For the text-containing cell, return its midpoint in (x, y) coordinate format. 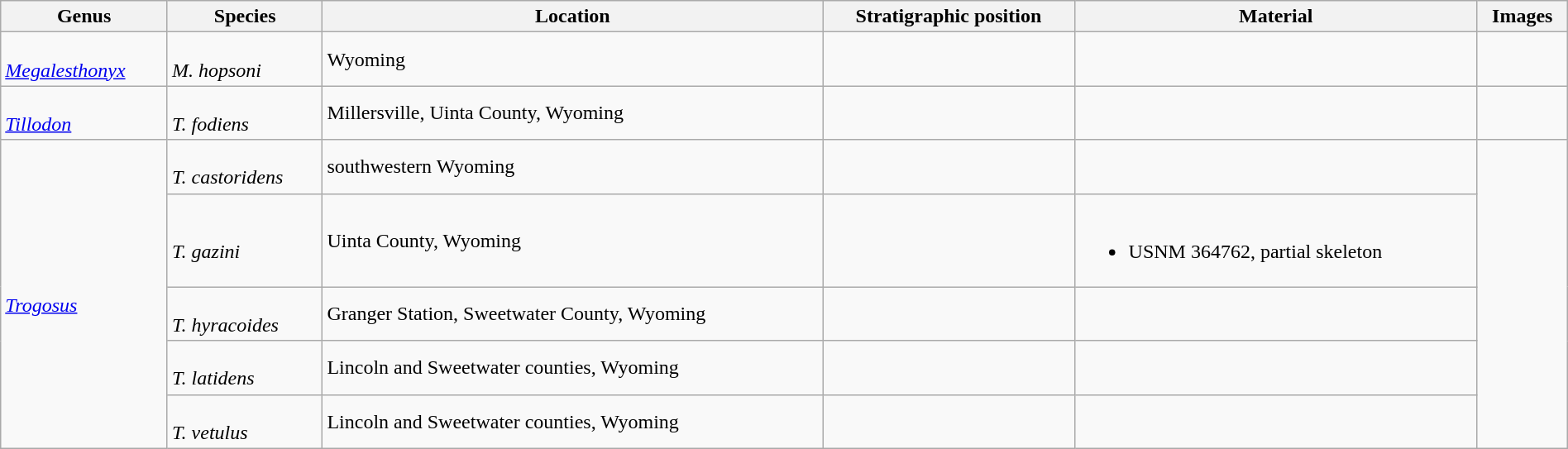
Species (245, 17)
Tillodon (84, 112)
Granger Station, Sweetwater County, Wyoming (572, 314)
T. vetulus (245, 422)
USNM 364762, partial skeleton (1275, 240)
Millersville, Uinta County, Wyoming (572, 112)
southwestern Wyoming (572, 167)
Material (1275, 17)
Wyoming (572, 60)
T. castoridens (245, 167)
Images (1522, 17)
T. fodiens (245, 112)
T. latidens (245, 367)
Trogosus (84, 294)
T. gazini (245, 240)
Location (572, 17)
Genus (84, 17)
Uinta County, Wyoming (572, 240)
T. hyracoides (245, 314)
Stratigraphic position (949, 17)
Megalesthonyx (84, 60)
M. hopsoni (245, 60)
